Detect which cell encompasses the target text, then output its [X, Y] center coordinate. 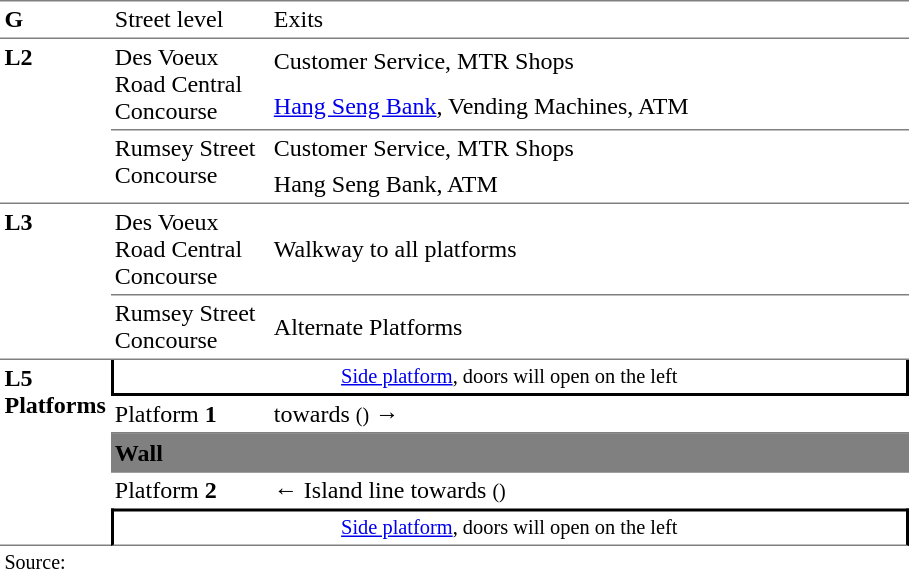
Platform 2 [190, 490]
Exits [588, 20]
L5Platforms [55, 453]
G [55, 20]
← Island line towards () [588, 490]
Street level [190, 20]
Wall [509, 454]
Hang Seng Bank, Vending Machines, ATM [588, 108]
L3 [55, 282]
Walkway to all platforms [588, 250]
Platform 1 [190, 415]
Alternate Platforms [588, 328]
towards () → [588, 415]
Hang Seng Bank, ATM [588, 185]
L2 [55, 122]
